Scan for the cell matching the given text and deliver its (x, y) coordinate at center. 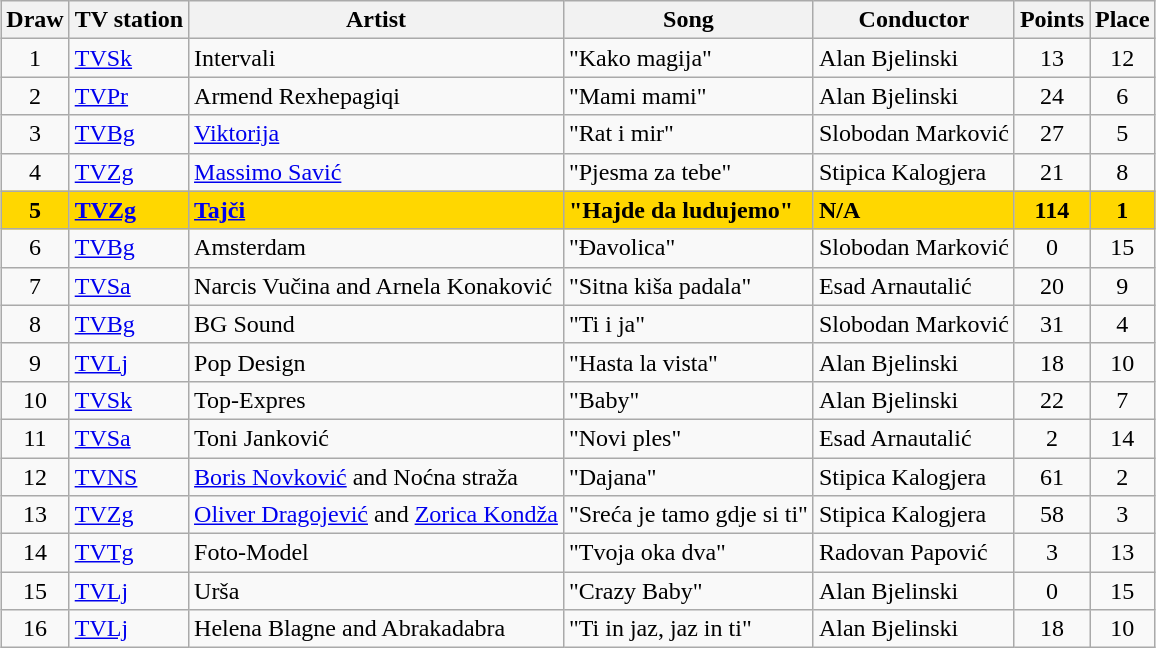
Conductor (914, 20)
Narcis Vučina and Arnela Konaković (376, 286)
TVPr (128, 96)
Points (1052, 20)
21 (1052, 172)
"Pjesma za tebe" (688, 172)
Armend Rexhepagiqi (376, 96)
"Rat i mir" (688, 134)
"Baby" (688, 400)
Helena Blagne and Abrakadabra (376, 629)
Toni Janković (376, 438)
"Sitna kiša padala" (688, 286)
"Crazy Baby" (688, 591)
"Hasta la vista" (688, 362)
Song (688, 20)
Artist (376, 20)
"Tvoja oka dva" (688, 553)
TVNS (128, 477)
27 (1052, 134)
22 (1052, 400)
114 (1052, 210)
61 (1052, 477)
Radovan Papović (914, 553)
11 (35, 438)
Foto-Model (376, 553)
Place (1123, 20)
"Hajde da ludujemo" (688, 210)
"Đavolica" (688, 248)
20 (1052, 286)
"Mami mami" (688, 96)
58 (1052, 515)
Tajči (376, 210)
Top-Expres (376, 400)
Boris Novković and Noćna straža (376, 477)
Massimo Savić (376, 172)
Draw (35, 20)
24 (1052, 96)
"Novi ples" (688, 438)
TV station (128, 20)
"Dajana" (688, 477)
TVTg (128, 553)
"Kako magija" (688, 58)
31 (1052, 324)
Amsterdam (376, 248)
"Ti in jaz, jaz in ti" (688, 629)
Urša (376, 591)
"Sreća je tamo gdje si ti" (688, 515)
Viktorija (376, 134)
Pop Design (376, 362)
16 (35, 629)
"Ti i ja" (688, 324)
N/A (914, 210)
Intervali (376, 58)
Oliver Dragojević and Zorica Kondža (376, 515)
BG Sound (376, 324)
